Scan for the cell matching the given text and deliver its [X, Y] coordinate at center. 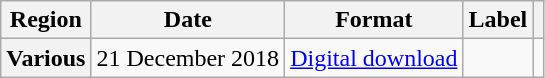
Date [188, 20]
Region [46, 20]
Digital download [374, 58]
21 December 2018 [188, 58]
Label [498, 20]
Format [374, 20]
Various [46, 58]
